Detect which cell encompasses the target text, then output its (x, y) center coordinate. 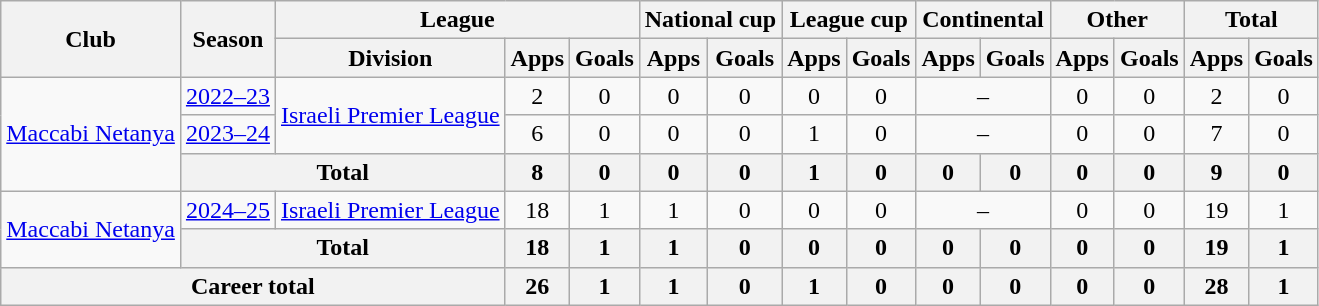
Continental (983, 20)
6 (537, 134)
Division (390, 58)
Other (1117, 20)
Season (228, 39)
2022–23 (228, 96)
28 (1216, 286)
7 (1216, 134)
Career total (253, 286)
9 (1216, 172)
8 (537, 172)
Club (91, 39)
2023–24 (228, 134)
League (457, 20)
National cup (710, 20)
2024–25 (228, 210)
26 (537, 286)
League cup (849, 20)
